Determine the (x, y) coordinate at the center of the cell enclosing the given text.  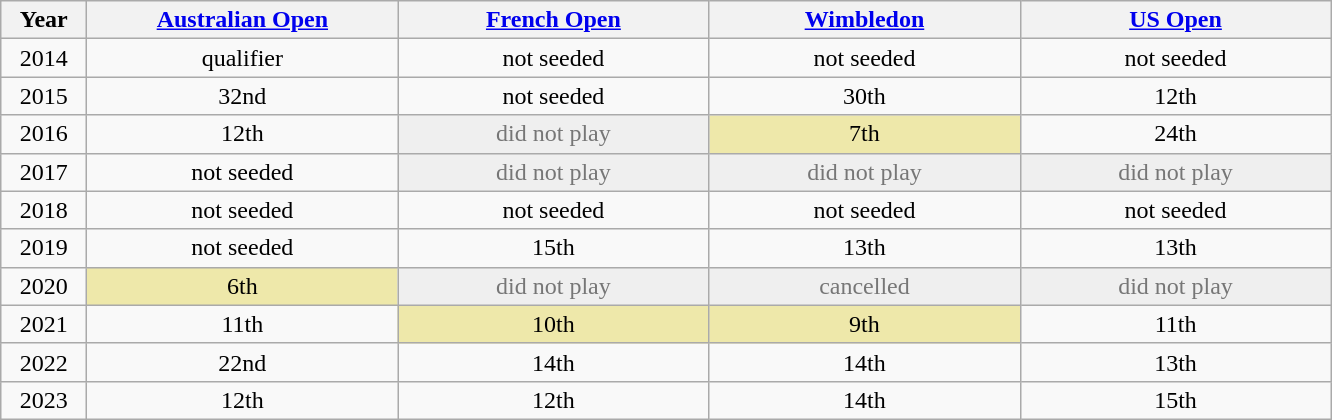
French Open (554, 20)
24th (1176, 134)
7th (864, 134)
2018 (44, 210)
Year (44, 20)
2021 (44, 324)
2022 (44, 362)
2015 (44, 96)
22nd (242, 362)
2020 (44, 286)
32nd (242, 96)
9th (864, 324)
US Open (1176, 20)
Wimbledon (864, 20)
2014 (44, 58)
2016 (44, 134)
cancelled (864, 286)
Australian Open (242, 20)
10th (554, 324)
2019 (44, 248)
2023 (44, 400)
qualifier (242, 58)
30th (864, 96)
6th (242, 286)
2017 (44, 172)
